Return [x, y] of the center of cell containing provided text 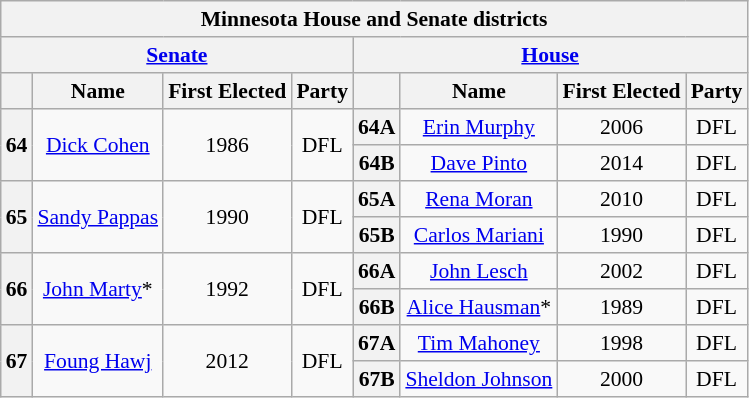
67A [376, 343]
1989 [621, 307]
66A [376, 271]
John Marty* [98, 289]
2012 [227, 361]
66 [17, 289]
64A [376, 127]
Alice Hausman* [478, 307]
John Lesch [478, 271]
67B [376, 379]
66B [376, 307]
65 [17, 217]
2010 [621, 199]
Carlos Mariani [478, 235]
Erin Murphy [478, 127]
Dick Cohen [98, 145]
1992 [227, 289]
64 [17, 145]
Foung Hawj [98, 361]
2002 [621, 271]
Rena Moran [478, 199]
65B [376, 235]
Senate [177, 55]
Dave Pinto [478, 163]
2014 [621, 163]
House [550, 55]
2000 [621, 379]
2006 [621, 127]
Minnesota House and Senate districts [374, 19]
1998 [621, 343]
Tim Mahoney [478, 343]
Sheldon Johnson [478, 379]
1986 [227, 145]
64B [376, 163]
67 [17, 361]
Sandy Pappas [98, 217]
65A [376, 199]
